From the cell containing the given text, extract its center point as [x, y] coordinate. 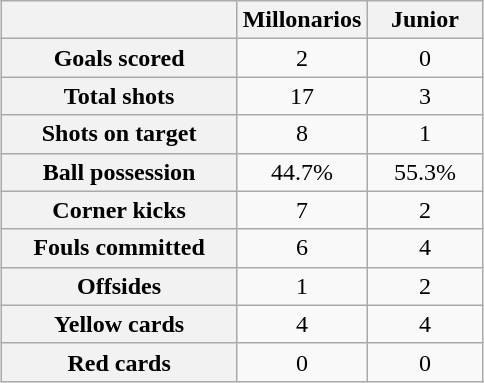
8 [302, 134]
6 [302, 248]
7 [302, 210]
Goals scored [119, 58]
Corner kicks [119, 210]
17 [302, 96]
3 [425, 96]
Total shots [119, 96]
Yellow cards [119, 324]
Offsides [119, 286]
Red cards [119, 362]
Junior [425, 20]
44.7% [302, 172]
Ball possession [119, 172]
Shots on target [119, 134]
Fouls committed [119, 248]
Millonarios [302, 20]
55.3% [425, 172]
